From the cell containing the given text, extract its center point as [x, y] coordinate. 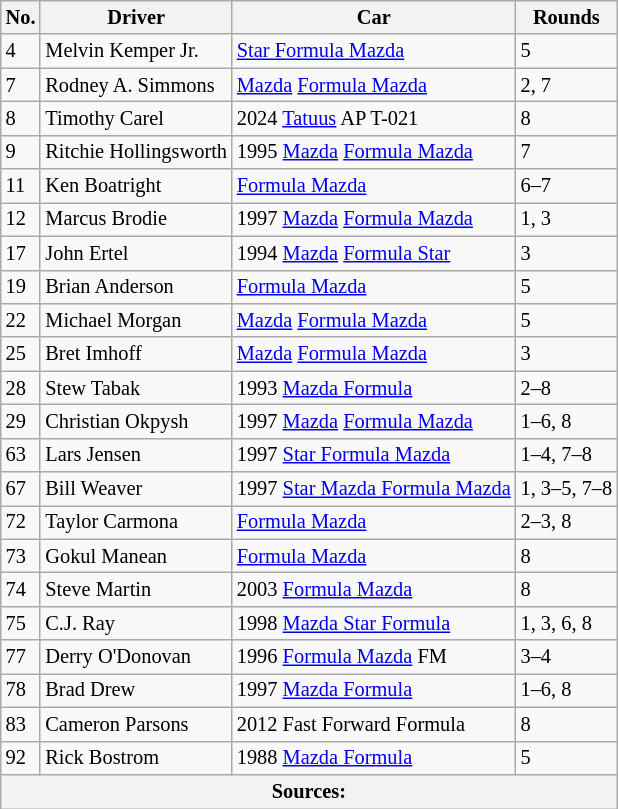
29 [21, 421]
6–7 [566, 186]
1997 Star Formula Mazda [374, 455]
72 [21, 522]
Cameron Parsons [136, 724]
Star Formula Mazda [374, 51]
25 [21, 354]
Bret Imhoff [136, 354]
Car [374, 17]
Marcus Brodie [136, 219]
1, 3–5, 7–8 [566, 489]
Sources: [309, 791]
4 [21, 51]
Ritchie Hollingsworth [136, 152]
3–4 [566, 657]
Christian Okpysh [136, 421]
2003 Formula Mazda [374, 589]
Stew Tabak [136, 388]
1995 Mazda Formula Mazda [374, 152]
12 [21, 219]
73 [21, 556]
1–4, 7–8 [566, 455]
Brian Anderson [136, 287]
83 [21, 724]
Bill Weaver [136, 489]
67 [21, 489]
1, 3 [566, 219]
Rick Bostrom [136, 758]
2024 Tatuus AP T-021 [374, 118]
1998 Mazda Star Formula [374, 623]
Michael Morgan [136, 320]
1994 Mazda Formula Star [374, 253]
Brad Drew [136, 690]
Ken Boatright [136, 186]
1993 Mazda Formula [374, 388]
9 [21, 152]
Timothy Carel [136, 118]
1997 Mazda Formula [374, 690]
78 [21, 690]
19 [21, 287]
2–8 [566, 388]
Rodney A. Simmons [136, 85]
Derry O'Donovan [136, 657]
74 [21, 589]
Gokul Manean [136, 556]
22 [21, 320]
2, 7 [566, 85]
1988 Mazda Formula [374, 758]
92 [21, 758]
63 [21, 455]
28 [21, 388]
Melvin Kemper Jr. [136, 51]
1, 3, 6, 8 [566, 623]
1996 Formula Mazda FM [374, 657]
1997 Star Mazda Formula Mazda [374, 489]
75 [21, 623]
C.J. Ray [136, 623]
2–3, 8 [566, 522]
Lars Jensen [136, 455]
Steve Martin [136, 589]
Taylor Carmona [136, 522]
11 [21, 186]
Rounds [566, 17]
17 [21, 253]
No. [21, 17]
2012 Fast Forward Formula [374, 724]
77 [21, 657]
John Ertel [136, 253]
Driver [136, 17]
